Extract the [x, y] coordinate from the center of the cell holding the provided text.  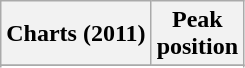
Peakposition [197, 34]
Charts (2011) [76, 34]
